From the cell containing the given text, extract its center point as (x, y) coordinate. 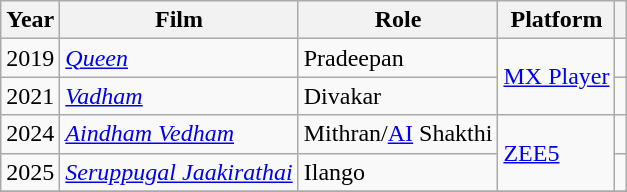
Vadham (179, 96)
2025 (30, 172)
Role (398, 20)
Pradeepan (398, 58)
Film (179, 20)
Mithran/AI Shakthi (398, 134)
Year (30, 20)
Platform (556, 20)
Aindham Vedham (179, 134)
Queen (179, 58)
MX Player (556, 77)
ZEE5 (556, 153)
Divakar (398, 96)
Seruppugal Jaakirathai (179, 172)
2024 (30, 134)
2021 (30, 96)
2019 (30, 58)
Ilango (398, 172)
